For the text-containing cell, return its midpoint in (x, y) coordinate format. 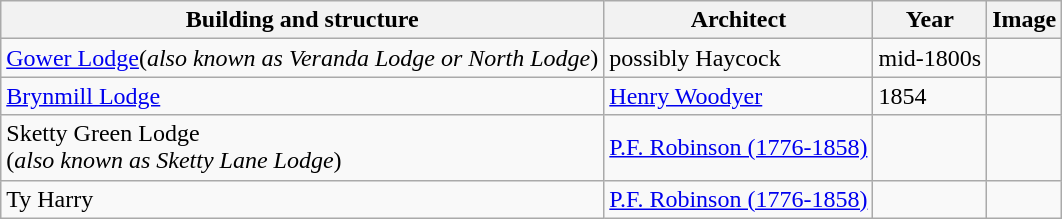
Year (930, 20)
possibly Haycock (738, 58)
Gower Lodge(also known as Veranda Lodge or North Lodge) (302, 58)
1854 (930, 96)
Brynmill Lodge (302, 96)
mid-1800s (930, 58)
Building and structure (302, 20)
Sketty Green Lodge(also known as Sketty Lane Lodge) (302, 148)
Ty Harry (302, 199)
Henry Woodyer (738, 96)
Architect (738, 20)
Image (1024, 20)
